Provide the (X, Y) coordinate of the cell's center where the given text is located.  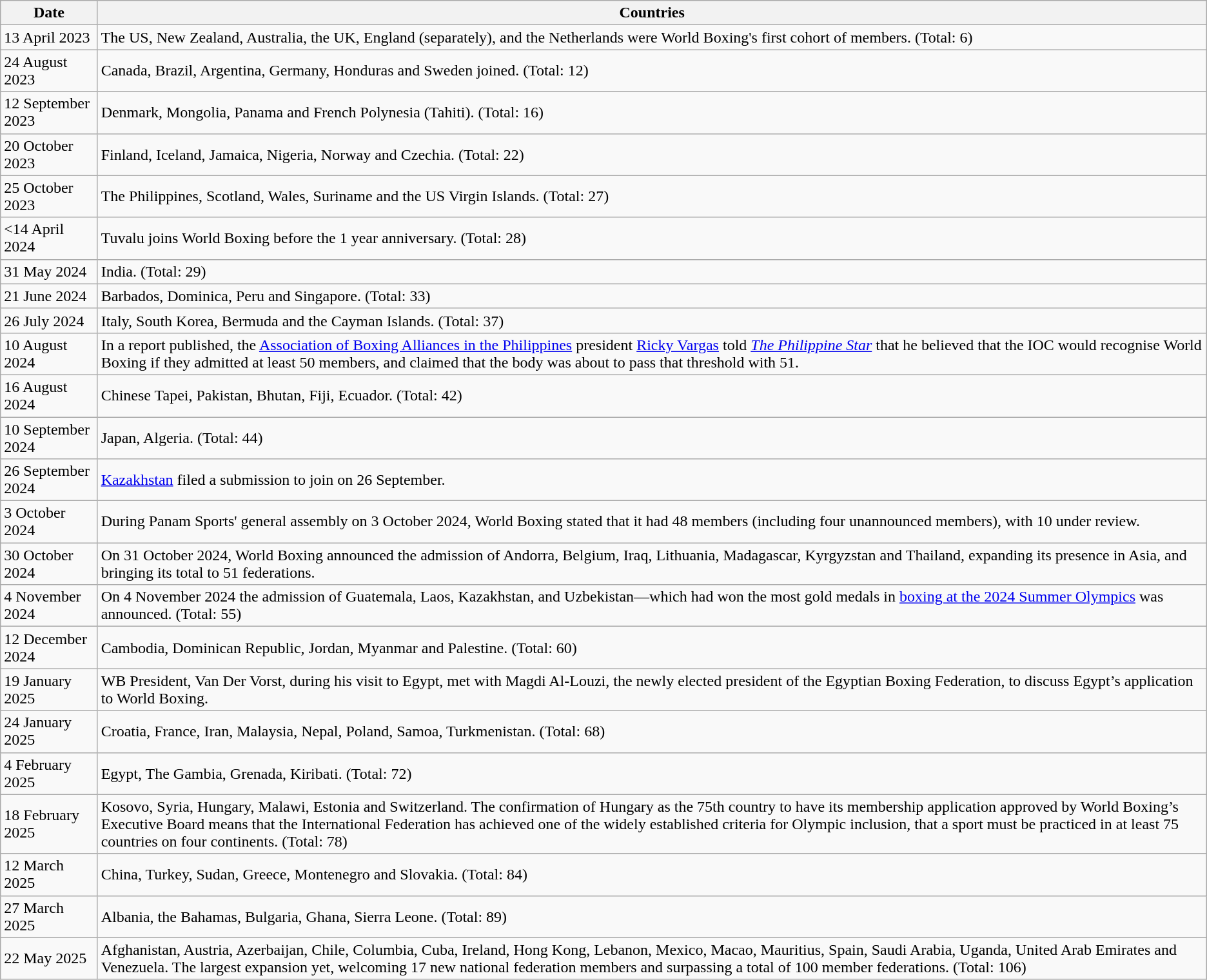
12 December 2024 (49, 647)
18 February 2025 (49, 824)
Chinese Tapei, Pakistan, Bhutan, Fiji, Ecuador. (Total: 42) (652, 396)
21 June 2024 (49, 296)
12 September 2023 (49, 112)
Croatia, France, Iran, Malaysia, Nepal, Poland, Samoa, Turkmenistan. (Total: 68) (652, 731)
24 August 2023 (49, 71)
10 September 2024 (49, 437)
25 October 2023 (49, 196)
Albania, the Bahamas, Bulgaria, Ghana, Sierra Leone. (Total: 89) (652, 917)
19 January 2025 (49, 690)
22 May 2025 (49, 958)
The Philippines, Scotland, Wales, Suriname and the US Virgin Islands. (Total: 27) (652, 196)
Tuvalu joins World Boxing before the 1 year anniversary. (Total: 28) (652, 239)
4 November 2024 (49, 606)
26 September 2024 (49, 480)
27 March 2025 (49, 917)
Italy, South Korea, Bermuda and the Cayman Islands. (Total: 37) (652, 320)
Kazakhstan filed a submission to join on 26 September. (652, 480)
The US, New Zealand, Australia, the UK, England (separately), and the Netherlands were World Boxing's first cohort of members. (Total: 6) (652, 37)
16 August 2024 (49, 396)
India. (Total: 29) (652, 271)
10 August 2024 (49, 353)
4 February 2025 (49, 774)
13 April 2023 (49, 37)
Finland, Iceland, Jamaica, Nigeria, Norway and Czechia. (Total: 22) (652, 155)
Canada, Brazil, Argentina, Germany, Honduras and Sweden joined. (Total: 12) (652, 71)
Denmark, Mongolia, Panama and French Polynesia (Tahiti). (Total: 16) (652, 112)
20 October 2023 (49, 155)
Egypt, The Gambia, Grenada, Kiribati. (Total: 72) (652, 774)
30 October 2024 (49, 563)
China, Turkey, Sudan, Greece, Montenegro and Slovakia. (Total: 84) (652, 874)
Barbados, Dominica, Peru and Singapore. (Total: 33) (652, 296)
12 March 2025 (49, 874)
<14 April 2024 (49, 239)
31 May 2024 (49, 271)
Cambodia, Dominican Republic, Jordan, Myanmar and Palestine. (Total: 60) (652, 647)
3 October 2024 (49, 522)
Countries (652, 13)
24 January 2025 (49, 731)
26 July 2024 (49, 320)
Japan, Algeria. (Total: 44) (652, 437)
Date (49, 13)
